Scan for the cell matching the given text and deliver its (x, y) coordinate at center. 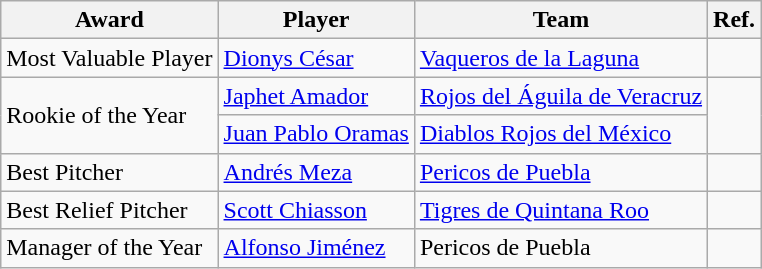
Juan Pablo Oramas (316, 134)
Alfonso Jiménez (316, 248)
Rookie of the Year (110, 115)
Rojos del Águila de Veracruz (560, 96)
Manager of the Year (110, 248)
Japhet Amador (316, 96)
Best Relief Pitcher (110, 210)
Scott Chiasson (316, 210)
Award (110, 20)
Dionys César (316, 58)
Ref. (734, 20)
Diablos Rojos del México (560, 134)
Andrés Meza (316, 172)
Best Pitcher (110, 172)
Tigres de Quintana Roo (560, 210)
Most Valuable Player (110, 58)
Team (560, 20)
Player (316, 20)
Vaqueros de la Laguna (560, 58)
